Output the (X, Y) coordinate of the center of the cell containing the given text.  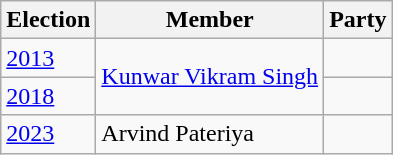
2023 (48, 134)
Kunwar Vikram Singh (210, 77)
2013 (48, 58)
Arvind Pateriya (210, 134)
2018 (48, 96)
Election (48, 20)
Party (358, 20)
Member (210, 20)
